Locate the cell with the specified text and output its [x, y] center coordinate. 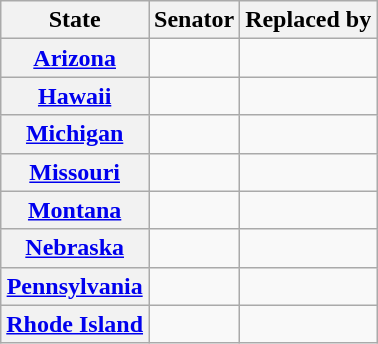
State [75, 20]
Missouri [75, 172]
Senator [194, 20]
Hawaii [75, 96]
Rhode Island [75, 324]
Replaced by [308, 20]
Nebraska [75, 248]
Pennsylvania [75, 286]
Montana [75, 210]
Arizona [75, 58]
Michigan [75, 134]
